From the cell containing the given text, extract its center point as [x, y] coordinate. 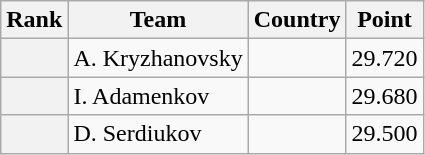
I. Adamenkov [158, 96]
29.720 [384, 58]
29.680 [384, 96]
Team [158, 20]
A. Kryzhanovsky [158, 58]
D. Serdiukov [158, 134]
29.500 [384, 134]
Rank [34, 20]
Country [297, 20]
Point [384, 20]
